Return [X, Y] of the center of cell containing provided text 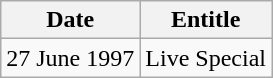
Live Special [206, 58]
27 June 1997 [70, 58]
Date [70, 20]
Entitle [206, 20]
